Extract the [x, y] coordinate from the center of the cell holding the provided text.  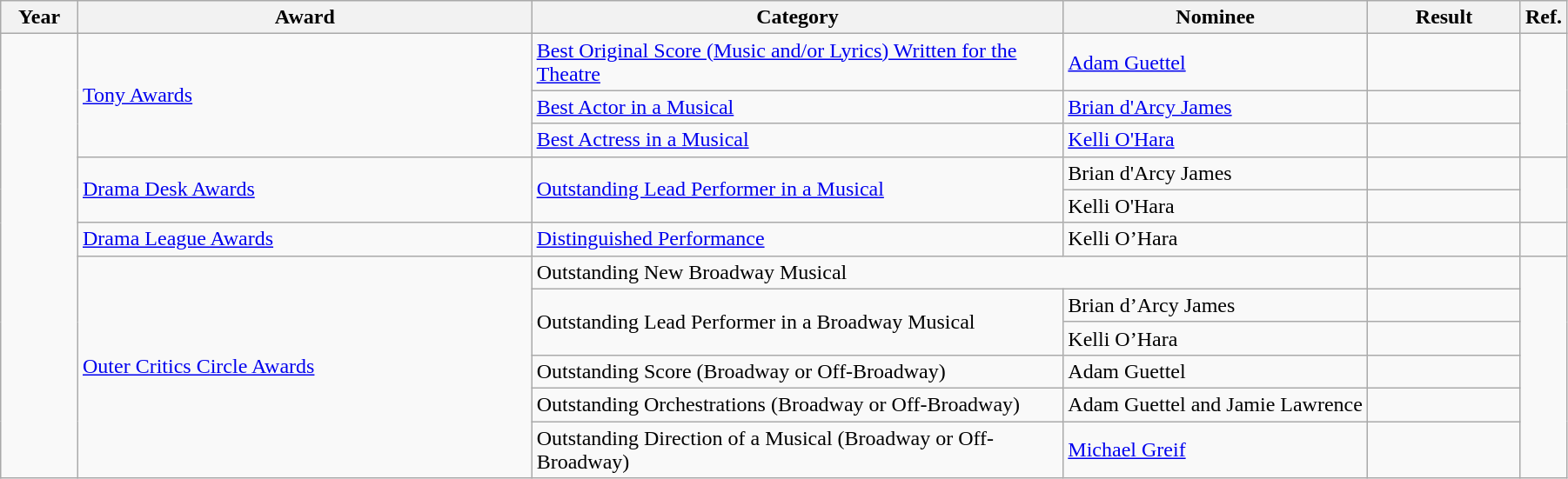
Adam Guettel and Jamie Lawrence [1216, 404]
Michael Greif [1216, 449]
Outer Critics Circle Awards [305, 367]
Outstanding Score (Broadway or Off-Broadway) [797, 371]
Distinguished Performance [797, 239]
Outstanding Lead Performer in a Broadway Musical [797, 322]
Best Original Score (Music and/or Lyrics) Written for the Theatre [797, 63]
Nominee [1216, 17]
Outstanding New Broadway Musical [949, 272]
Outstanding Direction of a Musical (Broadway or Off-Broadway) [797, 449]
Outstanding Lead Performer in a Musical [797, 190]
Award [305, 17]
Year [40, 17]
Ref. [1544, 17]
Tony Awards [305, 96]
Brian d’Arcy James [1216, 305]
Best Actor in a Musical [797, 107]
Best Actress in a Musical [797, 140]
Drama Desk Awards [305, 190]
Category [797, 17]
Result [1444, 17]
Drama League Awards [305, 239]
Outstanding Orchestrations (Broadway or Off-Broadway) [797, 404]
